For the text-containing cell, return its midpoint in [X, Y] coordinate format. 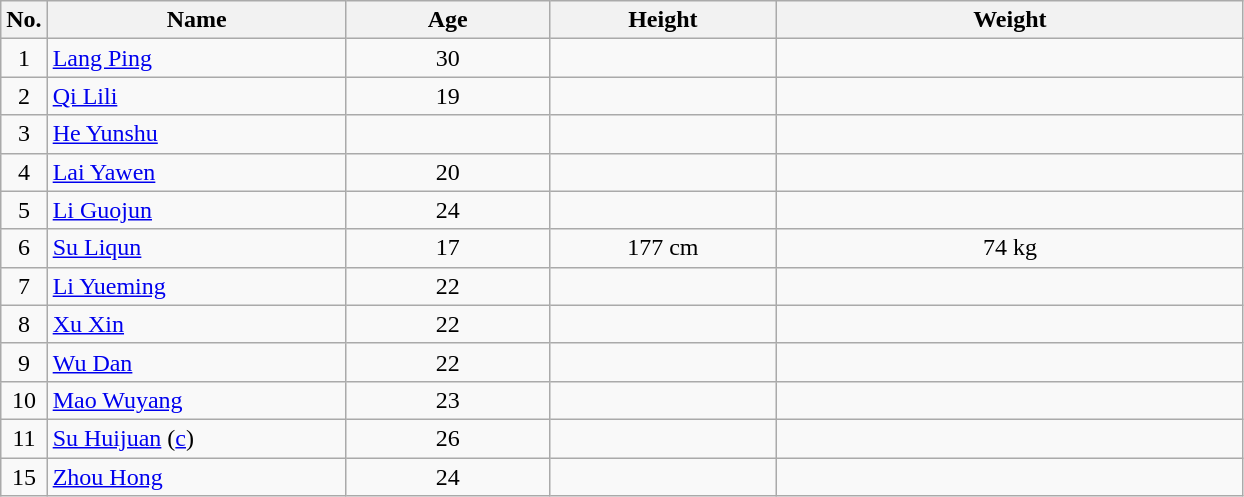
4 [24, 172]
Wu Dan [196, 362]
No. [24, 20]
Qi Lili [196, 96]
7 [24, 286]
Name [196, 20]
30 [448, 58]
2 [24, 96]
Li Yueming [196, 286]
11 [24, 438]
6 [24, 248]
15 [24, 477]
He Yunshu [196, 134]
Lai Yawen [196, 172]
8 [24, 324]
26 [448, 438]
10 [24, 400]
74 kg [1010, 248]
19 [448, 96]
20 [448, 172]
23 [448, 400]
Zhou Hong [196, 477]
Su Huijuan (c) [196, 438]
177 cm [662, 248]
Su Liqun [196, 248]
Lang Ping [196, 58]
17 [448, 248]
Weight [1010, 20]
Age [448, 20]
1 [24, 58]
5 [24, 210]
Xu Xin [196, 324]
Mao Wuyang [196, 400]
9 [24, 362]
Li Guojun [196, 210]
Height [662, 20]
3 [24, 134]
